Locate the cell with the specified text and output its [X, Y] center coordinate. 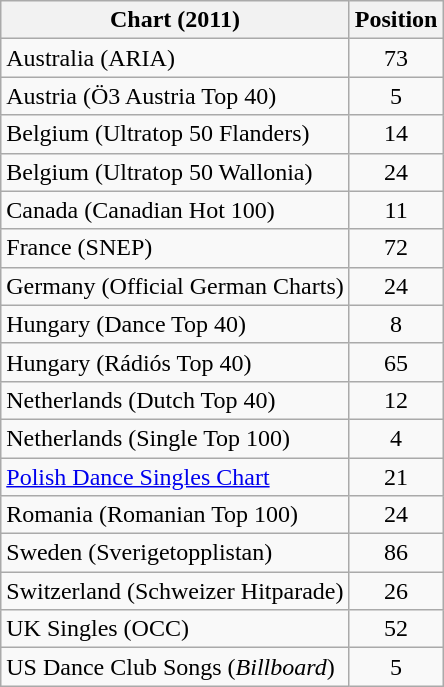
Belgium (Ultratop 50 Wallonia) [175, 172]
Hungary (Dance Top 40) [175, 324]
8 [396, 324]
Sweden (Sverigetopplistan) [175, 553]
Germany (Official German Charts) [175, 286]
12 [396, 400]
Switzerland (Schweizer Hitparade) [175, 591]
86 [396, 553]
Australia (ARIA) [175, 58]
US Dance Club Songs (Billboard) [175, 667]
France (SNEP) [175, 248]
Austria (Ö3 Austria Top 40) [175, 96]
Netherlands (Dutch Top 40) [175, 400]
Canada (Canadian Hot 100) [175, 210]
14 [396, 134]
26 [396, 591]
Hungary (Rádiós Top 40) [175, 362]
Romania (Romanian Top 100) [175, 515]
52 [396, 629]
Chart (2011) [175, 20]
Position [396, 20]
65 [396, 362]
4 [396, 438]
Polish Dance Singles Chart [175, 477]
11 [396, 210]
21 [396, 477]
72 [396, 248]
73 [396, 58]
Belgium (Ultratop 50 Flanders) [175, 134]
UK Singles (OCC) [175, 629]
Netherlands (Single Top 100) [175, 438]
